Return the (X, Y) coordinate for the center point of the cell that contains the specified text.  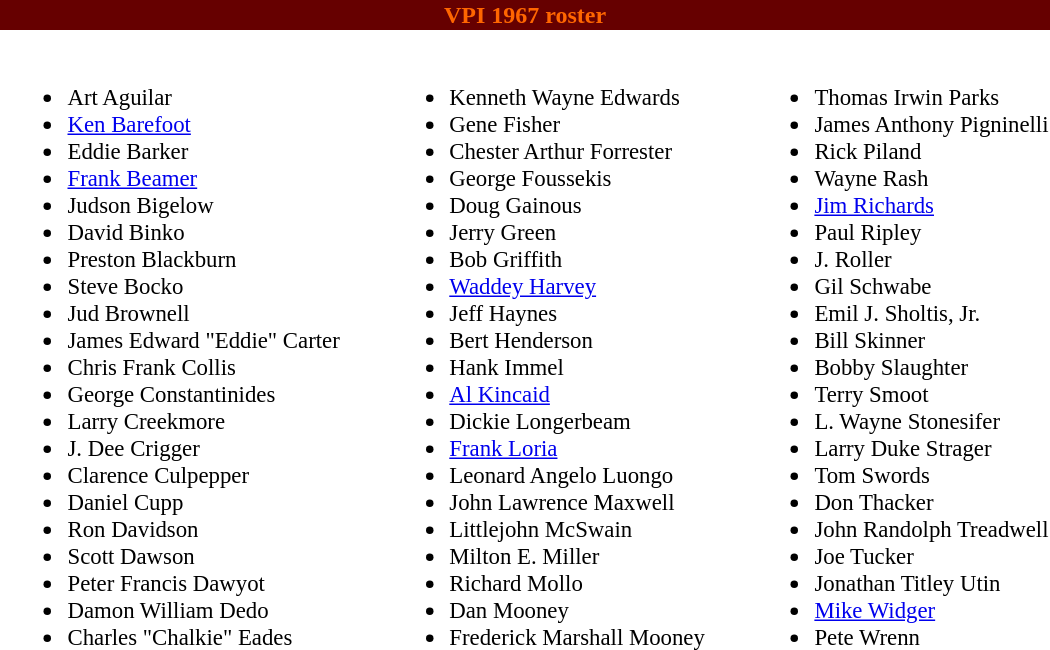
VPI 1967 roster (525, 15)
